For the text-containing cell, return its midpoint in [X, Y] coordinate format. 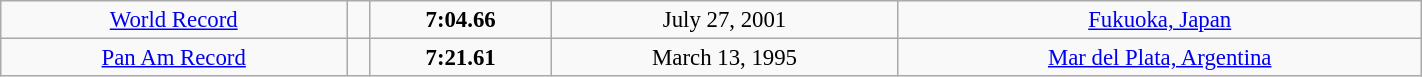
July 27, 2001 [724, 20]
Pan Am Record [174, 58]
7:21.61 [460, 58]
Mar del Plata, Argentina [1160, 58]
World Record [174, 20]
Fukuoka, Japan [1160, 20]
March 13, 1995 [724, 58]
7:04.66 [460, 20]
